Search for the cell housing the specified text and yield its (x, y) center coordinate. 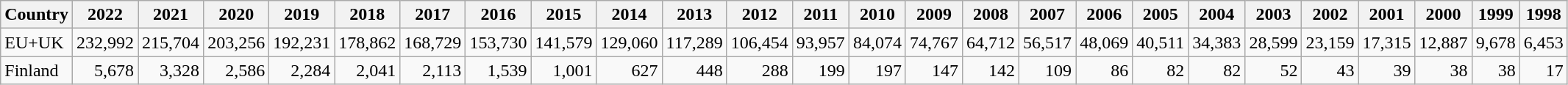
6,453 (1543, 42)
64,712 (990, 42)
2021 (171, 15)
2008 (990, 15)
129,060 (630, 42)
2022 (104, 15)
2,041 (368, 70)
203,256 (237, 42)
2015 (563, 15)
141,579 (563, 42)
1998 (1543, 15)
153,730 (499, 42)
2009 (934, 15)
2004 (1216, 15)
1,539 (499, 70)
Finland (37, 70)
2011 (821, 15)
39 (1387, 70)
74,767 (934, 42)
56,517 (1047, 42)
9,678 (1496, 42)
86 (1105, 70)
2003 (1274, 15)
197 (877, 70)
178,862 (368, 42)
2018 (368, 15)
1999 (1496, 15)
2000 (1443, 15)
106,454 (759, 42)
142 (990, 70)
2020 (237, 15)
2014 (630, 15)
2001 (1387, 15)
2013 (694, 15)
2017 (432, 15)
109 (1047, 70)
17,315 (1387, 42)
2,586 (237, 70)
84,074 (877, 42)
2005 (1161, 15)
192,231 (302, 42)
232,992 (104, 42)
40,511 (1161, 42)
93,957 (821, 42)
1,001 (563, 70)
2006 (1105, 15)
627 (630, 70)
43 (1330, 70)
23,159 (1330, 42)
5,678 (104, 70)
3,328 (171, 70)
Country (37, 15)
34,383 (1216, 42)
448 (694, 70)
48,069 (1105, 42)
2,284 (302, 70)
2016 (499, 15)
2019 (302, 15)
117,289 (694, 42)
2,113 (432, 70)
199 (821, 70)
EU+UK (37, 42)
2007 (1047, 15)
215,704 (171, 42)
288 (759, 70)
12,887 (1443, 42)
17 (1543, 70)
2010 (877, 15)
52 (1274, 70)
28,599 (1274, 42)
147 (934, 70)
2002 (1330, 15)
2012 (759, 15)
168,729 (432, 42)
